Detect which cell encompasses the target text, then output its [x, y] center coordinate. 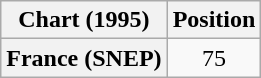
Position [214, 20]
France (SNEP) [84, 58]
Chart (1995) [84, 20]
75 [214, 58]
